Capture the cell that displays the provided text and extract its (X, Y) central coordinate. 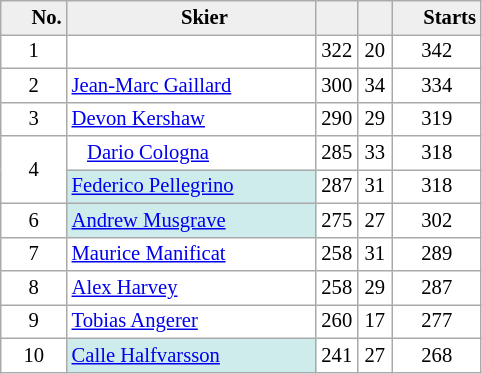
Andrew Musgrave (192, 220)
334 (437, 85)
260 (336, 321)
8 (34, 287)
7 (34, 254)
Skier (192, 17)
9 (34, 321)
275 (336, 220)
No. (34, 17)
4 (34, 170)
3 (34, 119)
2 (34, 85)
Starts (437, 17)
268 (437, 355)
6 (34, 220)
285 (336, 153)
302 (437, 220)
319 (437, 119)
300 (336, 85)
322 (336, 51)
Dario Cologna (192, 153)
Jean-Marc Gaillard (192, 85)
277 (437, 321)
290 (336, 119)
10 (34, 355)
34 (375, 85)
241 (336, 355)
17 (375, 321)
33 (375, 153)
Calle Halfvarsson (192, 355)
Devon Kershaw (192, 119)
Federico Pellegrino (192, 186)
20 (375, 51)
342 (437, 51)
Maurice Manificat (192, 254)
289 (437, 254)
1 (34, 51)
Alex Harvey (192, 287)
Tobias Angerer (192, 321)
